For the text-containing cell, return its midpoint in [x, y] coordinate format. 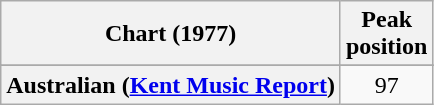
Peakposition [386, 34]
Chart (1977) [171, 34]
97 [386, 85]
Australian (Kent Music Report) [171, 85]
